Identify which cell holds the provided text, then report its [x, y] central coordinate. 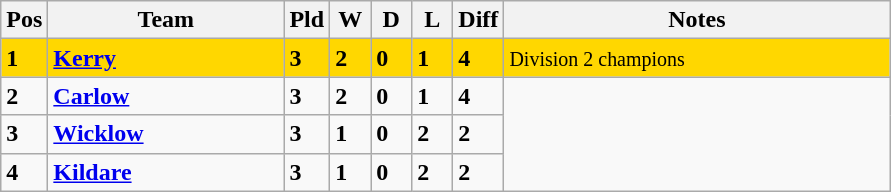
Team [166, 20]
L [432, 20]
Division 2 champions [697, 58]
D [392, 20]
Pld [307, 20]
Kerry [166, 58]
Diff [478, 20]
Kildare [166, 172]
Wicklow [166, 134]
W [350, 20]
Carlow [166, 96]
Pos [24, 20]
Notes [697, 20]
